Return [x, y] of the center of cell containing provided text 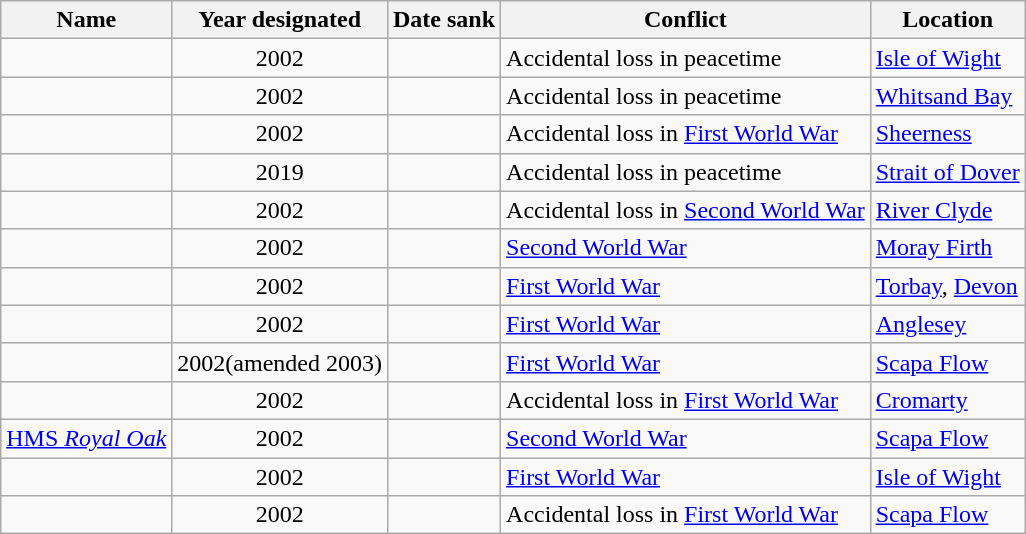
2019 [280, 172]
Conflict [686, 20]
Name [86, 20]
Torbay, Devon [948, 286]
Anglesey [948, 324]
River Clyde [948, 210]
Cromarty [948, 400]
Whitsand Bay [948, 96]
Date sank [444, 20]
Accidental loss in Second World War [686, 210]
2002(amended 2003) [280, 362]
Moray Firth [948, 248]
Sheerness [948, 134]
Year designated [280, 20]
Strait of Dover [948, 172]
Location [948, 20]
HMS Royal Oak [86, 438]
